Identify which cell holds the provided text, then report its [X, Y] central coordinate. 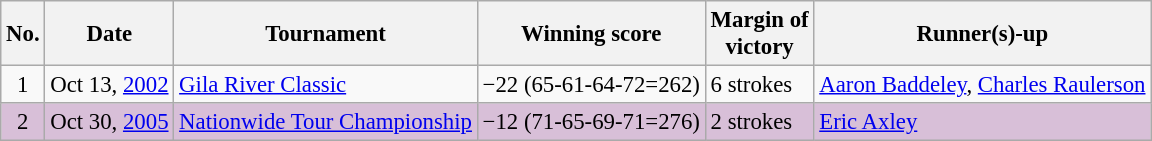
Tournament [326, 34]
Runner(s)-up [982, 34]
Eric Axley [982, 122]
2 [23, 122]
−12 (71-65-69-71=276) [591, 122]
Oct 13, 2002 [110, 85]
No. [23, 34]
Nationwide Tour Championship [326, 122]
Date [110, 34]
−22 (65-61-64-72=262) [591, 85]
Aaron Baddeley, Charles Raulerson [982, 85]
Winning score [591, 34]
Oct 30, 2005 [110, 122]
Margin ofvictory [760, 34]
6 strokes [760, 85]
Gila River Classic [326, 85]
1 [23, 85]
2 strokes [760, 122]
